Pinpoint the cell where the given text exists, returning its (x, y) midpoint coordinate. 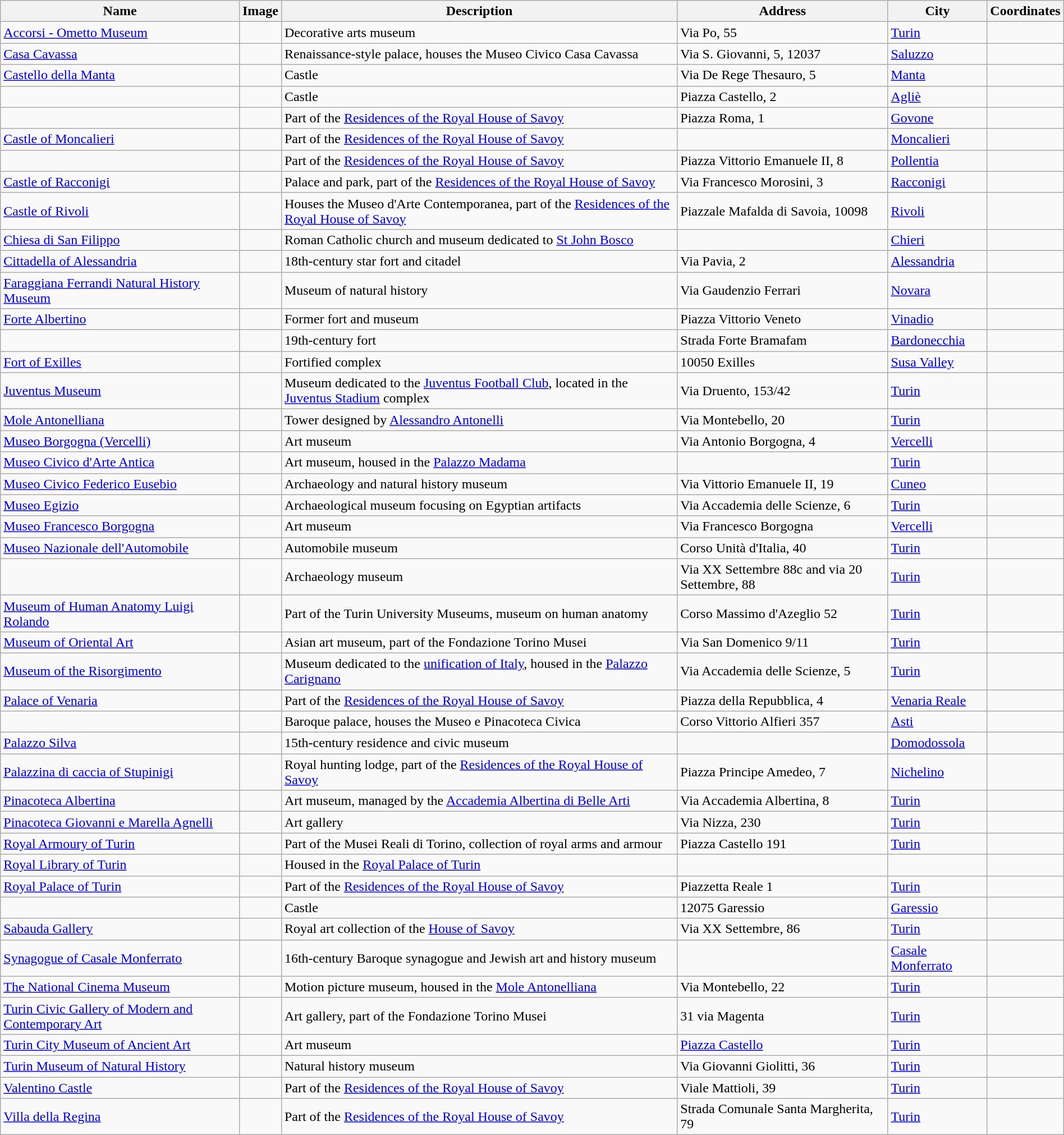
Via XX Settembre 88c and via 20 Settembre, 88 (782, 577)
Description (479, 11)
Art museum, housed in the Palazzo Madama (479, 463)
Royal hunting lodge, part of the Residences of the Royal House of Savoy (479, 772)
Museo Nazionale dell'Automobile (120, 548)
Museum of natural history (479, 290)
Corso Massimo d'Azeglio 52 (782, 613)
Via Po, 55 (782, 33)
Susa Valley (937, 362)
Manta (937, 75)
Asti (937, 722)
Museo Civico Federico Eusebio (120, 484)
Part of the Musei Reali di Torino, collection of royal arms and armour (479, 844)
Via Accademia Albertina, 8 (782, 801)
City (937, 11)
Automobile museum (479, 548)
Novara (937, 290)
Natural history museum (479, 1066)
Cittadella of Alessandria (120, 261)
Castle of Rivoli (120, 211)
Housed in the Royal Palace of Turin (479, 865)
Sabauda Gallery (120, 929)
Decorative arts museum (479, 33)
Castle of Racconigi (120, 182)
Corso Vittorio Alfieri 357 (782, 722)
Via Montebello, 22 (782, 987)
Address (782, 11)
Baroque palace, houses the Museo e Pinacoteca Civica (479, 722)
Saluzzo (937, 54)
Piazza Principe Amedeo, 7 (782, 772)
Coordinates (1025, 11)
Strada Forte Bramafam (782, 341)
Piazza della Repubblica, 4 (782, 700)
Piazzale Mafalda di Savoia, 10098 (782, 211)
Piazza Castello (782, 1045)
Royal Palace of Turin (120, 886)
Archaeological museum focusing on Egyptian artifacts (479, 505)
Piazzetta Reale 1 (782, 886)
Corso Unità d'Italia, 40 (782, 548)
Racconigi (937, 182)
Via Montebello, 20 (782, 420)
12075 Garessio (782, 908)
Royal Armoury of Turin (120, 844)
Piazza Roma, 1 (782, 118)
Art museum, managed by the Accademia Albertina di Belle Arti (479, 801)
Via Nizza, 230 (782, 822)
31 via Magenta (782, 1016)
19th-century fort (479, 341)
Pinacoteca Giovanni e Marella Agnelli (120, 822)
Strada Comunale Santa Margherita, 79 (782, 1117)
Name (120, 11)
Villa della Regina (120, 1117)
Part of the Turin University Museums, museum on human anatomy (479, 613)
Fortified complex (479, 362)
Museo Borgogna (Vercelli) (120, 441)
Via De Rege Thesauro, 5 (782, 75)
Garessio (937, 908)
Cuneo (937, 484)
15th-century residence and civic museum (479, 743)
Royal art collection of the House of Savoy (479, 929)
10050 Exilles (782, 362)
Archaeology and natural history museum (479, 484)
Casa Cavassa (120, 54)
Via S. Giovanni, 5, 12037 (782, 54)
Bardonecchia (937, 341)
Viale Mattioli, 39 (782, 1087)
Former fort and museum (479, 319)
Fort of Exilles (120, 362)
Via Gaudenzio Ferrari (782, 290)
Chieri (937, 240)
16th-century Baroque synagogue and Jewish art and history museum (479, 958)
Accorsi - Ometto Museum (120, 33)
Museum dedicated to the Juventus Football Club, located in the Juventus Stadium complex (479, 391)
Royal Library of Turin (120, 865)
Turin City Museum of Ancient Art (120, 1045)
Nichelino (937, 772)
Palace and park, part of the Residences of the Royal House of Savoy (479, 182)
Museo Egizio (120, 505)
Via Accademia delle Scienze, 6 (782, 505)
Art gallery, part of the Fondazione Torino Musei (479, 1016)
Palazzina di caccia of Stupinigi (120, 772)
Piazza Vittorio Veneto (782, 319)
Valentino Castle (120, 1087)
Turin Civic Gallery of Modern and Contemporary Art (120, 1016)
Museum of Oriental Art (120, 642)
Forte Albertino (120, 319)
Museum of the Risorgimento (120, 671)
Vinadio (937, 319)
Faraggiana Ferrandi Natural History Museum (120, 290)
Mole Antonelliana (120, 420)
Tower designed by Alessandro Antonelli (479, 420)
Pinacoteca Albertina (120, 801)
Via XX Settembre, 86 (782, 929)
Govone (937, 118)
Pollentia (937, 161)
Castello della Manta (120, 75)
Museo Civico d'Arte Antica (120, 463)
Via Francesco Borgogna (782, 527)
Juventus Museum (120, 391)
Domodossola (937, 743)
Motion picture museum, housed in the Mole Antonelliana (479, 987)
Via Pavia, 2 (782, 261)
Castle of Moncalieri (120, 139)
Via Vittorio Emanuele II, 19 (782, 484)
18th-century star fort and citadel (479, 261)
Museum dedicated to the unification of Italy, housed in the Palazzo Carignano (479, 671)
Via Accademia delle Scienze, 5 (782, 671)
Museo Francesco Borgogna (120, 527)
Via San Domenico 9/11 (782, 642)
Via Francesco Morosini, 3 (782, 182)
Image (260, 11)
Palace of Venaria (120, 700)
Via Giovanni Giolitti, 36 (782, 1066)
Via Antonio Borgogna, 4 (782, 441)
Piazza Vittorio Emanuele II, 8 (782, 161)
Museum of Human Anatomy Luigi Rolando (120, 613)
Chiesa di San Filippo (120, 240)
Houses the Museo d'Arte Contemporanea, part of the Residences of the Royal House of Savoy (479, 211)
Via Druento, 153/42 (782, 391)
Rivoli (937, 211)
Roman Catholic church and museum dedicated to St John Bosco (479, 240)
Piazza Castello 191 (782, 844)
Renaissance-style palace, houses the Museo Civico Casa Cavassa (479, 54)
Venaria Reale (937, 700)
Turin Museum of Natural History (120, 1066)
Asian art museum, part of the Fondazione Torino Musei (479, 642)
Art gallery (479, 822)
Palazzo Silva (120, 743)
Agliè (937, 97)
Casale Monferrato (937, 958)
Archaeology museum (479, 577)
Piazza Castello, 2 (782, 97)
Moncalieri (937, 139)
Alessandria (937, 261)
The National Cinema Museum (120, 987)
Synagogue of Casale Monferrato (120, 958)
